Identify which cell holds the provided text, then report its (X, Y) central coordinate. 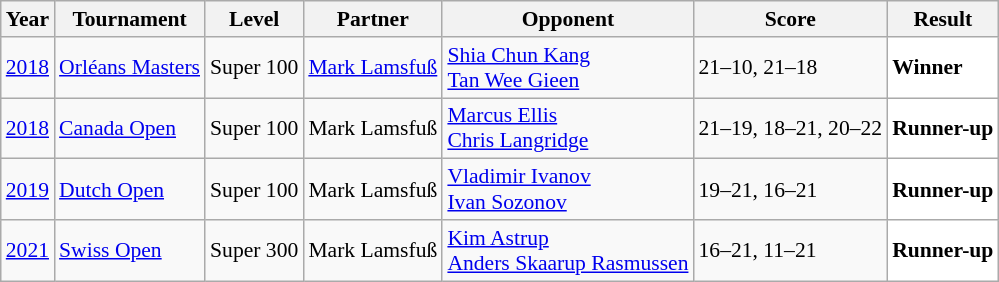
Result (942, 19)
Level (254, 19)
Score (791, 19)
Partner (372, 19)
2019 (28, 190)
Kim Astrup Anders Skaarup Rasmussen (568, 250)
Opponent (568, 19)
Winner (942, 68)
Year (28, 19)
16–21, 11–21 (791, 250)
21–10, 21–18 (791, 68)
Orléans Masters (130, 68)
19–21, 16–21 (791, 190)
2021 (28, 250)
Marcus Ellis Chris Langridge (568, 128)
Super 300 (254, 250)
Shia Chun Kang Tan Wee Gieen (568, 68)
Canada Open (130, 128)
21–19, 18–21, 20–22 (791, 128)
Tournament (130, 19)
Dutch Open (130, 190)
Swiss Open (130, 250)
Vladimir Ivanov Ivan Sozonov (568, 190)
